Detect which cell encompasses the target text, then output its (X, Y) center coordinate. 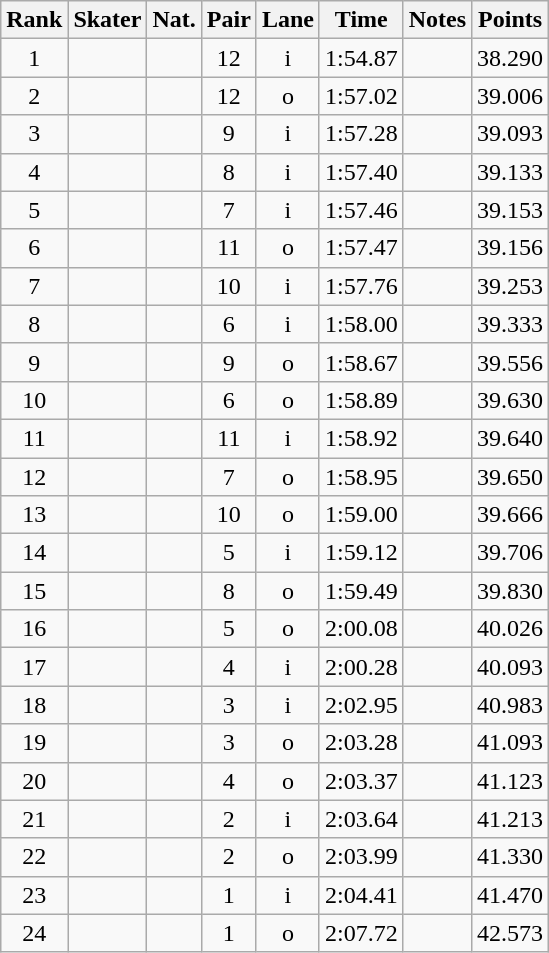
13 (34, 515)
2:03.28 (361, 743)
1:57.47 (361, 248)
39.093 (510, 134)
Nat. (174, 20)
40.983 (510, 705)
39.333 (510, 324)
39.650 (510, 477)
1:57.28 (361, 134)
24 (34, 933)
1:57.46 (361, 210)
14 (34, 553)
23 (34, 895)
1:57.40 (361, 172)
41.093 (510, 743)
40.093 (510, 667)
41.123 (510, 781)
42.573 (510, 933)
20 (34, 781)
Notes (437, 20)
1:58.95 (361, 477)
2:03.64 (361, 819)
1:58.92 (361, 438)
2:00.08 (361, 629)
39.706 (510, 553)
39.666 (510, 515)
2:00.28 (361, 667)
39.253 (510, 286)
1:59.00 (361, 515)
16 (34, 629)
Points (510, 20)
2:04.41 (361, 895)
21 (34, 819)
39.630 (510, 400)
39.006 (510, 96)
39.640 (510, 438)
1:57.76 (361, 286)
38.290 (510, 58)
39.153 (510, 210)
41.470 (510, 895)
2:02.95 (361, 705)
39.133 (510, 172)
1:57.02 (361, 96)
1:59.12 (361, 553)
39.156 (510, 248)
1:58.00 (361, 324)
15 (34, 591)
39.556 (510, 362)
Time (361, 20)
1:59.49 (361, 591)
2:03.99 (361, 857)
Lane (288, 20)
41.213 (510, 819)
18 (34, 705)
2:03.37 (361, 781)
Pair (228, 20)
40.026 (510, 629)
2:07.72 (361, 933)
41.330 (510, 857)
19 (34, 743)
1:58.67 (361, 362)
Skater (108, 20)
22 (34, 857)
39.830 (510, 591)
1:54.87 (361, 58)
17 (34, 667)
1:58.89 (361, 400)
Rank (34, 20)
